Find where the given text appears and provide that cell's center as (x, y) coordinate. 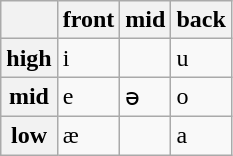
front (88, 20)
i (88, 58)
e (88, 97)
u (201, 58)
a (201, 135)
high (29, 58)
back (201, 20)
low (29, 135)
ə (146, 97)
o (201, 97)
æ (88, 135)
